Find where the given text appears and provide that cell's center as [X, Y] coordinate. 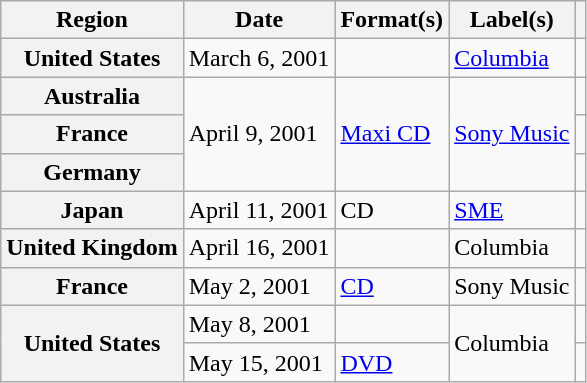
DVD [392, 362]
Format(s) [392, 20]
Australia [92, 96]
Maxi CD [392, 134]
Label(s) [512, 20]
Region [92, 20]
Japan [92, 210]
May 2, 2001 [259, 286]
April 16, 2001 [259, 248]
Date [259, 20]
May 8, 2001 [259, 324]
May 15, 2001 [259, 362]
April 9, 2001 [259, 134]
Germany [92, 172]
April 11, 2001 [259, 210]
SME [512, 210]
March 6, 2001 [259, 58]
United Kingdom [92, 248]
